Locate the cell with the specified text and output its (x, y) center coordinate. 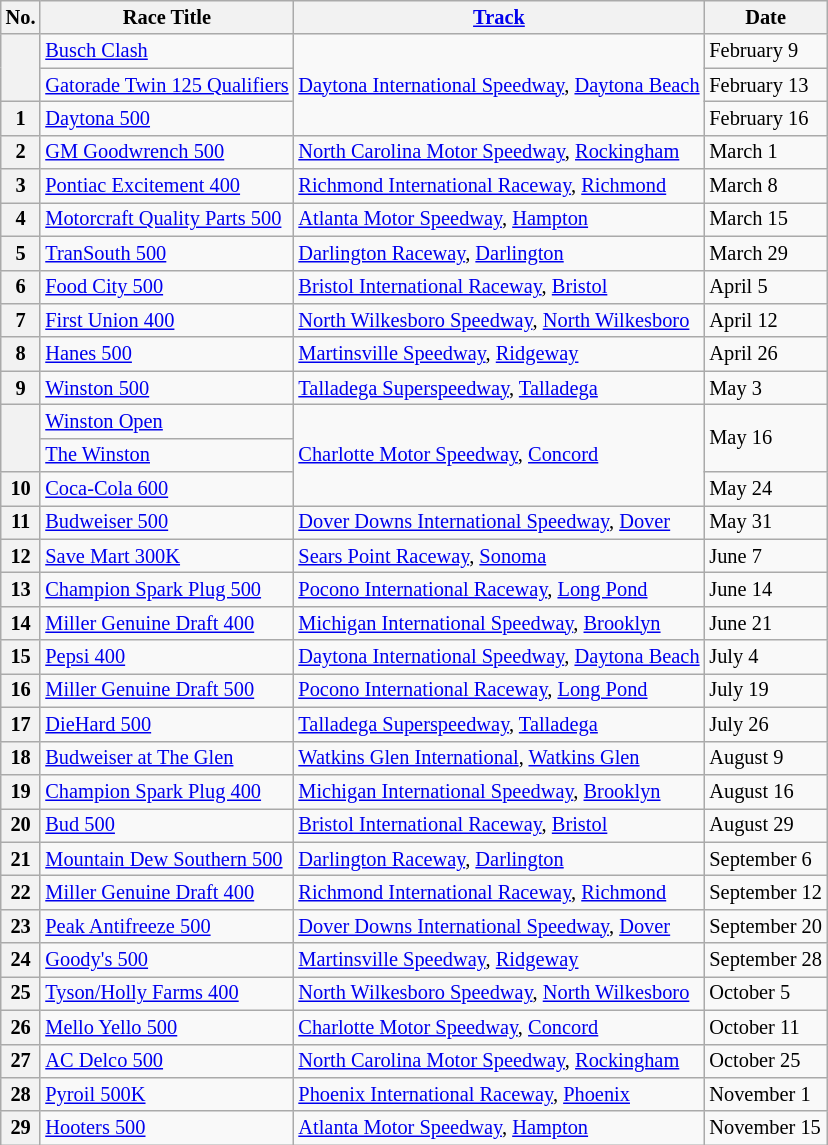
2 (21, 152)
28 (21, 1094)
9 (21, 388)
October 25 (765, 1061)
Bud 500 (166, 825)
August 29 (765, 825)
GM Goodwrench 500 (166, 152)
16 (21, 690)
May 31 (765, 522)
10 (21, 489)
March 29 (765, 253)
AC Delco 500 (166, 1061)
Track (498, 17)
DieHard 500 (166, 724)
No. (21, 17)
21 (21, 859)
Winston 500 (166, 388)
February 16 (765, 118)
October 11 (765, 1027)
Date (765, 17)
Phoenix International Raceway, Phoenix (498, 1094)
Gatorade Twin 125 Qualifiers (166, 85)
20 (21, 825)
14 (21, 623)
18 (21, 758)
Coca-Cola 600 (166, 489)
Daytona 500 (166, 118)
Hooters 500 (166, 1128)
Champion Spark Plug 500 (166, 589)
June 7 (765, 556)
Mello Yello 500 (166, 1027)
November 1 (765, 1094)
27 (21, 1061)
February 9 (765, 51)
March 15 (765, 219)
May 16 (765, 438)
April 5 (765, 287)
November 15 (765, 1128)
11 (21, 522)
19 (21, 791)
13 (21, 589)
Peak Antifreeze 500 (166, 926)
Sears Point Raceway, Sonoma (498, 556)
Race Title (166, 17)
July 4 (765, 657)
26 (21, 1027)
Save Mart 300K (166, 556)
September 20 (765, 926)
22 (21, 892)
25 (21, 993)
Pyroil 500K (166, 1094)
April 12 (765, 320)
Winston Open (166, 421)
September 28 (765, 960)
May 3 (765, 388)
Hanes 500 (166, 354)
September 6 (765, 859)
August 9 (765, 758)
TranSouth 500 (166, 253)
Busch Clash (166, 51)
Pepsi 400 (166, 657)
May 24 (765, 489)
Budweiser at The Glen (166, 758)
29 (21, 1128)
First Union 400 (166, 320)
The Winston (166, 455)
August 16 (765, 791)
4 (21, 219)
Pontiac Excitement 400 (166, 186)
1 (21, 118)
23 (21, 926)
October 5 (765, 993)
Goody's 500 (166, 960)
Motorcraft Quality Parts 500 (166, 219)
6 (21, 287)
Mountain Dew Southern 500 (166, 859)
Budweiser 500 (166, 522)
Tyson/Holly Farms 400 (166, 993)
5 (21, 253)
Miller Genuine Draft 500 (166, 690)
Food City 500 (166, 287)
April 26 (765, 354)
July 26 (765, 724)
24 (21, 960)
3 (21, 186)
June 14 (765, 589)
March 8 (765, 186)
Watkins Glen International, Watkins Glen (498, 758)
7 (21, 320)
February 13 (765, 85)
September 12 (765, 892)
March 1 (765, 152)
June 21 (765, 623)
17 (21, 724)
8 (21, 354)
12 (21, 556)
Champion Spark Plug 400 (166, 791)
15 (21, 657)
July 19 (765, 690)
